Return the [X, Y] coordinate for the center point of the cell that contains the specified text.  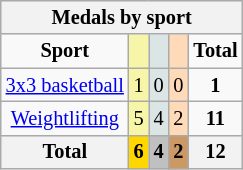
12 [215, 152]
3x3 basketball [65, 85]
6 [139, 152]
11 [215, 118]
Medals by sport [122, 17]
Weightlifting [65, 118]
5 [139, 118]
Sport [65, 51]
